Locate the cell with the specified text and output its (x, y) center coordinate. 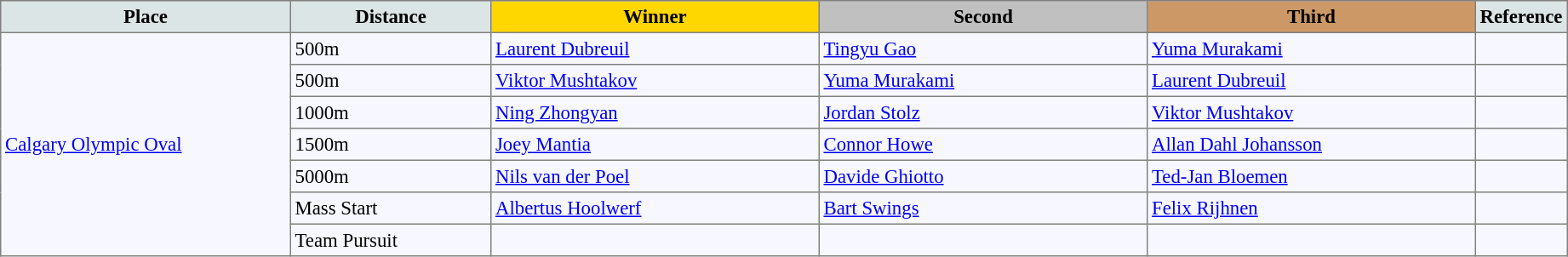
Ted-Jan Bloemen (1312, 176)
Mass Start (391, 208)
Albertus Hoolwerf (655, 208)
Allan Dahl Johansson (1312, 145)
Reference (1520, 17)
Team Pursuit (391, 240)
Bart Swings (983, 208)
Distance (391, 17)
Winner (655, 17)
5000m (391, 176)
Second (983, 17)
Tingyu Gao (983, 49)
Joey Mantia (655, 145)
Jordan Stolz (983, 112)
Nils van der Poel (655, 176)
Davide Ghiotto (983, 176)
Connor Howe (983, 145)
Third (1312, 17)
Place (146, 17)
Calgary Olympic Oval (146, 144)
1000m (391, 112)
Felix Rijhnen (1312, 208)
Ning Zhongyan (655, 112)
1500m (391, 145)
